From the cell containing the given text, extract its center point as (x, y) coordinate. 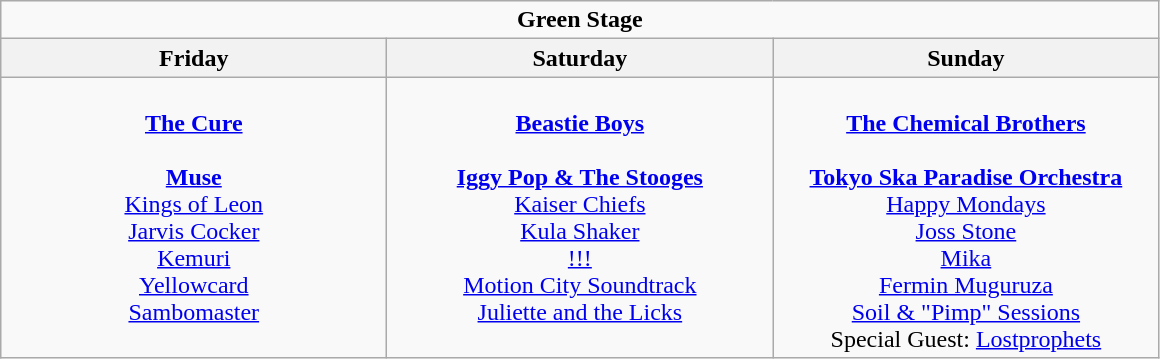
Green Stage (580, 20)
Beastie Boys Iggy Pop & The Stooges Kaiser Chiefs Kula Shaker !!! Motion City Soundtrack Juliette and the Licks (580, 218)
Sunday (966, 58)
The Cure Muse Kings of Leon Jarvis Cocker Kemuri Yellowcard Sambomaster (194, 218)
Saturday (580, 58)
The Chemical Brothers Tokyo Ska Paradise Orchestra Happy Mondays Joss Stone Mika Fermin Muguruza Soil & "Pimp" Sessions Special Guest: Lostprophets (966, 218)
Friday (194, 58)
